Return the (X, Y) coordinate for the center point of the cell that contains the specified text.  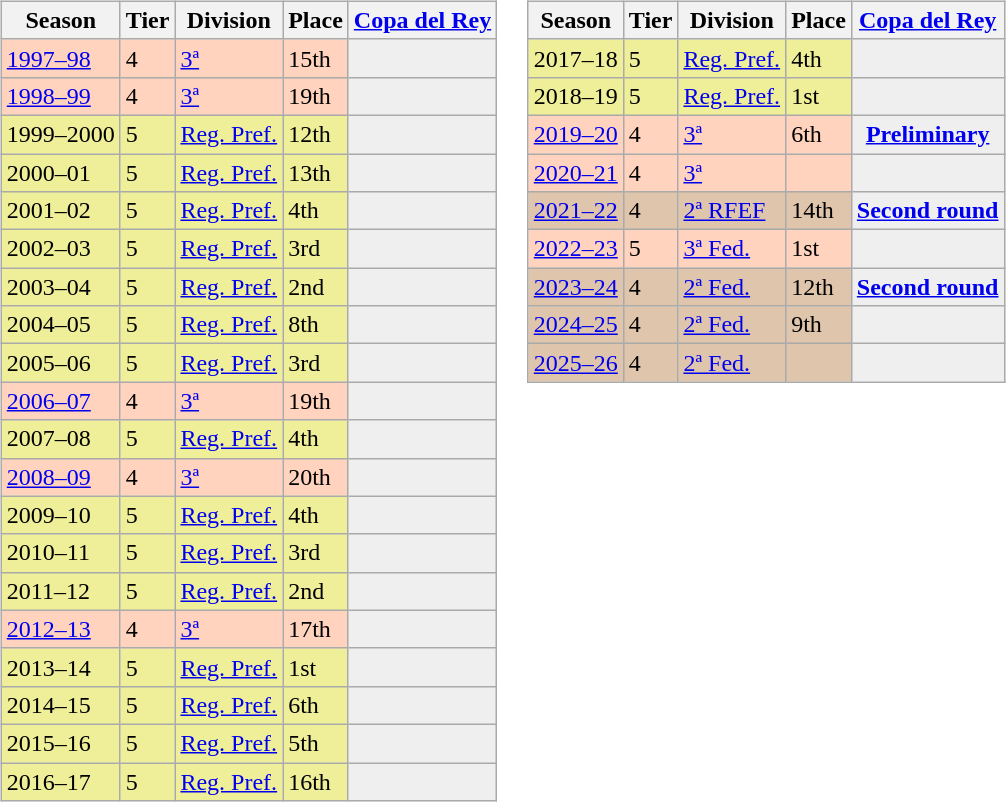
2024–25 (576, 325)
1998–99 (60, 96)
2005–06 (60, 363)
2017–18 (576, 58)
2023–24 (576, 287)
14th (819, 211)
2016–17 (60, 781)
2006–07 (60, 401)
2025–26 (576, 363)
2001–02 (60, 211)
3ª Fed. (732, 249)
2018–19 (576, 96)
2015–16 (60, 743)
9th (819, 325)
2012–13 (60, 629)
2009–10 (60, 515)
2013–14 (60, 667)
2007–08 (60, 439)
2020–21 (576, 173)
1999–2000 (60, 134)
17th (316, 629)
2000–01 (60, 173)
16th (316, 781)
8th (316, 325)
2008–09 (60, 477)
2011–12 (60, 591)
Preliminary (928, 134)
2004–05 (60, 325)
2014–15 (60, 705)
2022–23 (576, 249)
2ª RFEF (732, 211)
2019–20 (576, 134)
1997–98 (60, 58)
20th (316, 477)
2021–22 (576, 211)
2002–03 (60, 249)
13th (316, 173)
5th (316, 743)
2010–11 (60, 553)
15th (316, 58)
2003–04 (60, 287)
